Search for the cell housing the specified text and yield its (X, Y) center coordinate. 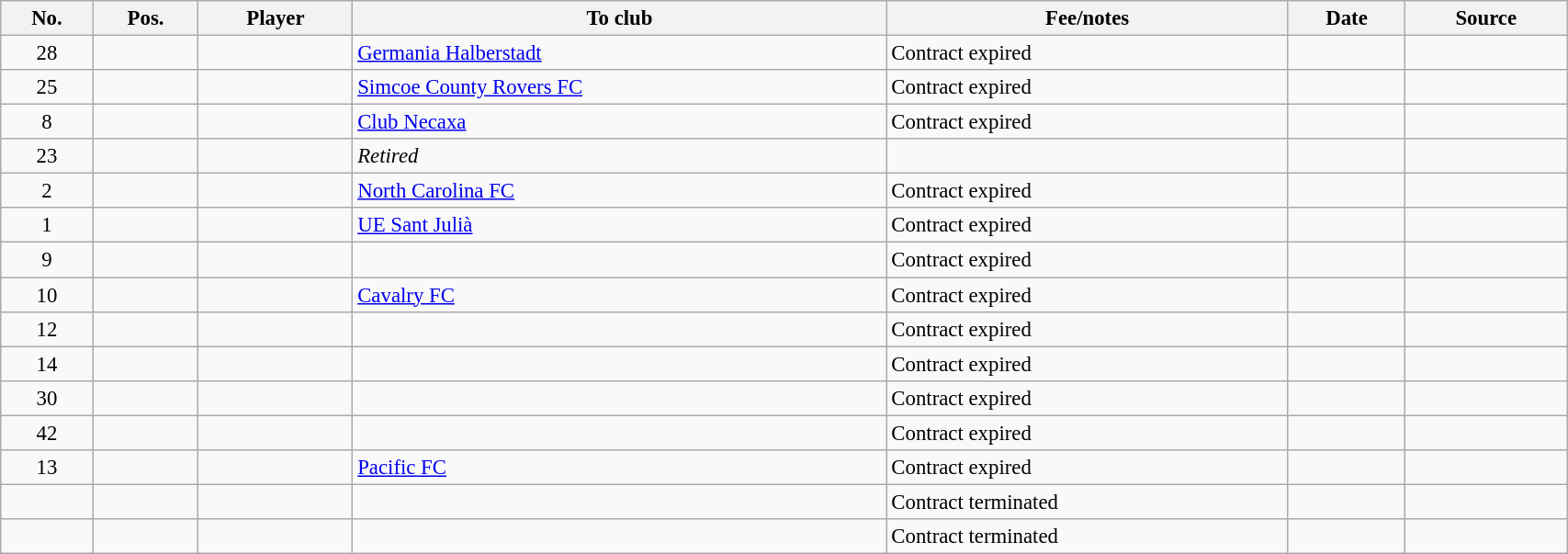
Club Necaxa (619, 122)
No. (47, 18)
Fee/notes (1088, 18)
Cavalry FC (619, 295)
30 (47, 398)
2 (47, 191)
Germania Halberstadt (619, 53)
Player (276, 18)
9 (47, 260)
North Carolina FC (619, 191)
Date (1347, 18)
13 (47, 468)
10 (47, 295)
12 (47, 329)
14 (47, 364)
28 (47, 53)
1 (47, 225)
25 (47, 87)
Retired (619, 156)
Simcoe County Rovers FC (619, 87)
Pacific FC (619, 468)
8 (47, 122)
23 (47, 156)
UE Sant Julià (619, 225)
Pos. (145, 18)
42 (47, 433)
To club (619, 18)
Source (1486, 18)
